Locate the cell with the specified text and output its (x, y) center coordinate. 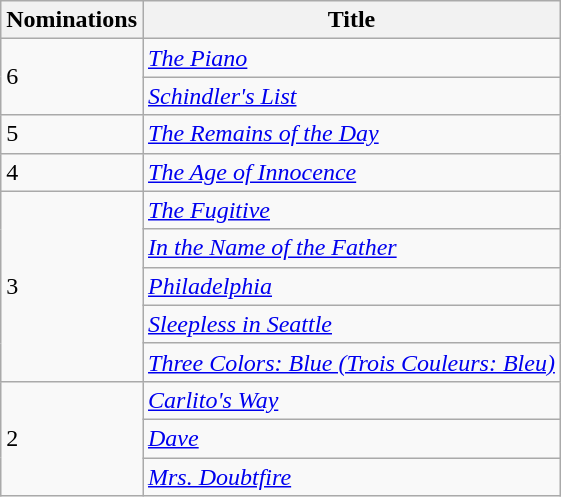
Schindler's List (351, 96)
6 (72, 77)
The Piano (351, 58)
2 (72, 438)
The Age of Innocence (351, 172)
Three Colors: Blue (Trois Couleurs: Bleu) (351, 362)
Carlito's Way (351, 400)
3 (72, 286)
Sleepless in Seattle (351, 324)
Mrs. Doubtfire (351, 477)
4 (72, 172)
Title (351, 20)
The Fugitive (351, 210)
5 (72, 134)
In the Name of the Father (351, 248)
Philadelphia (351, 286)
The Remains of the Day (351, 134)
Nominations (72, 20)
Dave (351, 438)
